Detect which cell encompasses the target text, then output its [x, y] center coordinate. 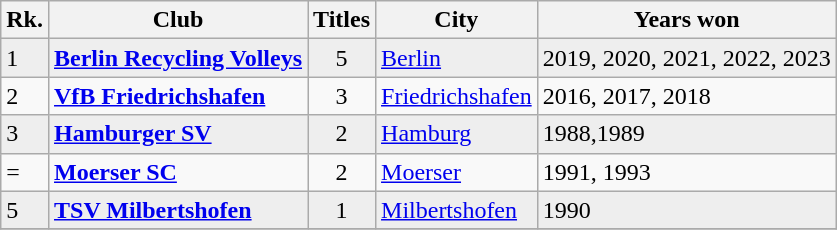
Friedrichshafen [457, 96]
Titles [342, 20]
1991, 1993 [686, 172]
Milbertshofen [457, 210]
2019, 2020, 2021, 2022, 2023 [686, 58]
Moerser SC [178, 172]
Berlin [457, 58]
TSV Milbertshofen [178, 210]
Moerser [457, 172]
Berlin Recycling Volleys [178, 58]
City [457, 20]
1988,1989 [686, 134]
Years won [686, 20]
2016, 2017, 2018 [686, 96]
1990 [686, 210]
Hamburger SV [178, 134]
Hamburg [457, 134]
Rk. [25, 20]
VfB Friedrichshafen [178, 96]
Club [178, 20]
= [25, 172]
